Determine the [x, y] coordinate at the center of the cell enclosing the given text.  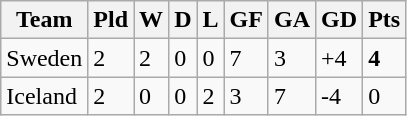
Pld [111, 20]
-4 [340, 96]
+4 [340, 58]
GF [246, 20]
D [183, 20]
W [152, 20]
Iceland [44, 96]
Sweden [44, 58]
GA [292, 20]
Team [44, 20]
GD [340, 20]
4 [384, 58]
L [210, 20]
Pts [384, 20]
